Extract the (x, y) coordinate from the center of the cell holding the provided text.  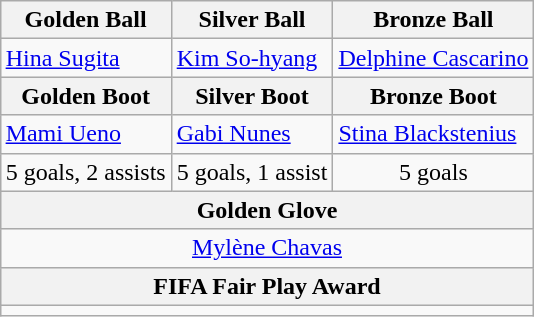
Golden Ball (86, 20)
Mylène Chavas (267, 248)
Bronze Ball (434, 20)
Silver Boot (252, 96)
Delphine Cascarino (434, 58)
Gabi Nunes (252, 134)
Stina Blackstenius (434, 134)
Golden Glove (267, 210)
Mami Ueno (86, 134)
Golden Boot (86, 96)
Silver Ball (252, 20)
FIFA Fair Play Award (267, 286)
Hina Sugita (86, 58)
5 goals (434, 172)
Bronze Boot (434, 96)
Kim So-hyang (252, 58)
5 goals, 2 assists (86, 172)
5 goals, 1 assist (252, 172)
